Locate the cell with the specified text and output its (x, y) center coordinate. 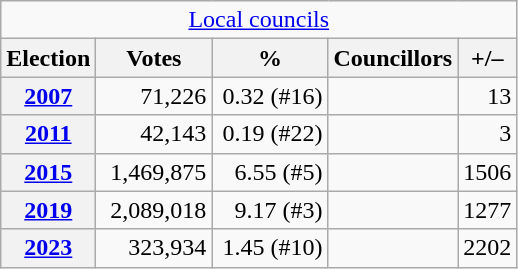
% (270, 58)
0.19 (#22) (270, 134)
Councillors (393, 58)
1.45 (#10) (270, 248)
Votes (154, 58)
1506 (488, 172)
Election (48, 58)
6.55 (#5) (270, 172)
0.32 (#16) (270, 96)
42,143 (154, 134)
2019 (48, 210)
13 (488, 96)
2015 (48, 172)
71,226 (154, 96)
2202 (488, 248)
2023 (48, 248)
1,469,875 (154, 172)
2007 (48, 96)
1277 (488, 210)
323,934 (154, 248)
3 (488, 134)
2,089,018 (154, 210)
Local councils (259, 20)
+/– (488, 58)
2011 (48, 134)
9.17 (#3) (270, 210)
